Output the [X, Y] coordinate of the center of the cell containing the given text.  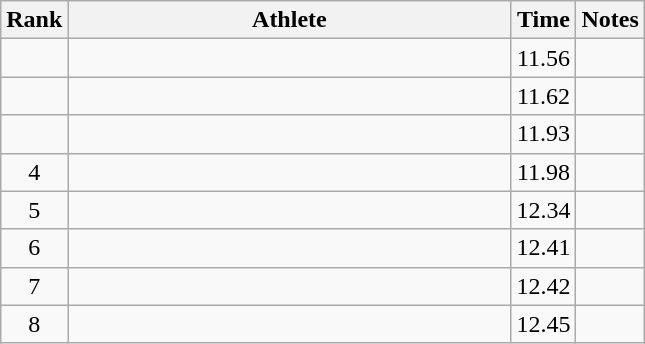
7 [34, 286]
5 [34, 210]
Athlete [290, 20]
12.34 [544, 210]
11.93 [544, 134]
11.62 [544, 96]
11.56 [544, 58]
12.41 [544, 248]
11.98 [544, 172]
8 [34, 324]
12.45 [544, 324]
Rank [34, 20]
4 [34, 172]
Notes [610, 20]
6 [34, 248]
Time [544, 20]
12.42 [544, 286]
